From the cell containing the given text, extract its center point as (X, Y) coordinate. 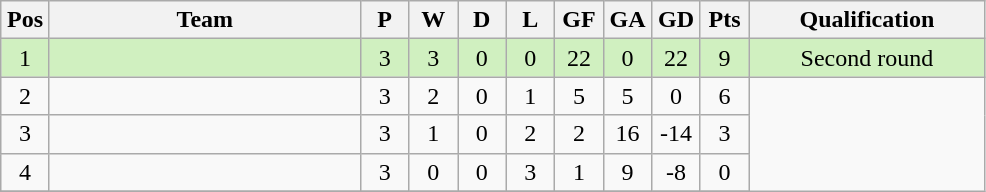
-8 (676, 172)
D (482, 20)
W (434, 20)
Pts (724, 20)
Second round (867, 58)
Qualification (867, 20)
-14 (676, 134)
L (530, 20)
GF (580, 20)
Pos (26, 20)
6 (724, 96)
4 (26, 172)
16 (628, 134)
P (384, 20)
GA (628, 20)
Team (204, 20)
GD (676, 20)
